Return (X, Y) of the center of cell containing provided text 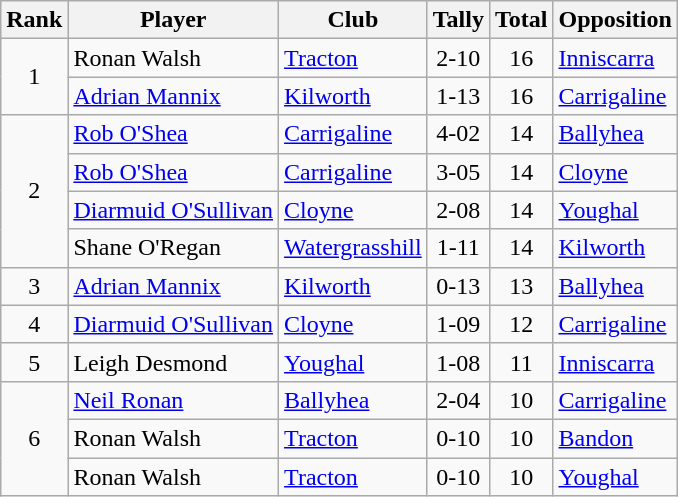
1-13 (458, 96)
3 (34, 286)
6 (34, 438)
Player (174, 20)
4 (34, 324)
5 (34, 362)
Tally (458, 20)
Total (521, 20)
1-09 (458, 324)
Watergrasshill (354, 248)
12 (521, 324)
0-13 (458, 286)
3-05 (458, 172)
Rank (34, 20)
2-10 (458, 58)
1-08 (458, 362)
Club (354, 20)
13 (521, 286)
1-11 (458, 248)
4-02 (458, 134)
Neil Ronan (174, 400)
1 (34, 77)
2-04 (458, 400)
Opposition (615, 20)
2 (34, 191)
2-08 (458, 210)
11 (521, 362)
Shane O'Regan (174, 248)
Leigh Desmond (174, 362)
Bandon (615, 438)
